From the cell containing the given text, extract its center point as (x, y) coordinate. 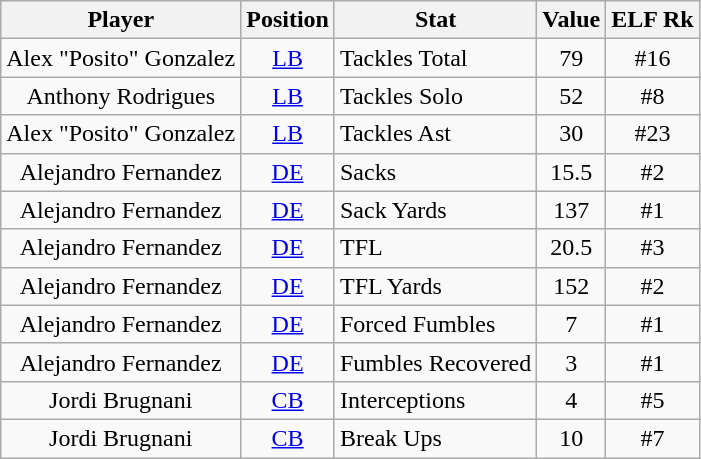
Anthony Rodrigues (121, 96)
Position (288, 20)
152 (572, 286)
30 (572, 134)
#3 (653, 248)
Forced Fumbles (435, 324)
#16 (653, 58)
Interceptions (435, 400)
20.5 (572, 248)
4 (572, 400)
79 (572, 58)
#5 (653, 400)
Tackles Solo (435, 96)
137 (572, 210)
52 (572, 96)
Break Ups (435, 438)
7 (572, 324)
10 (572, 438)
Player (121, 20)
3 (572, 362)
Sack Yards (435, 210)
#8 (653, 96)
Value (572, 20)
15.5 (572, 172)
Sacks (435, 172)
Tackles Ast (435, 134)
Tackles Total (435, 58)
#23 (653, 134)
TFL Yards (435, 286)
TFL (435, 248)
Stat (435, 20)
ELF Rk (653, 20)
Fumbles Recovered (435, 362)
#7 (653, 438)
